Extract the (X, Y) coordinate from the center of the cell holding the provided text.  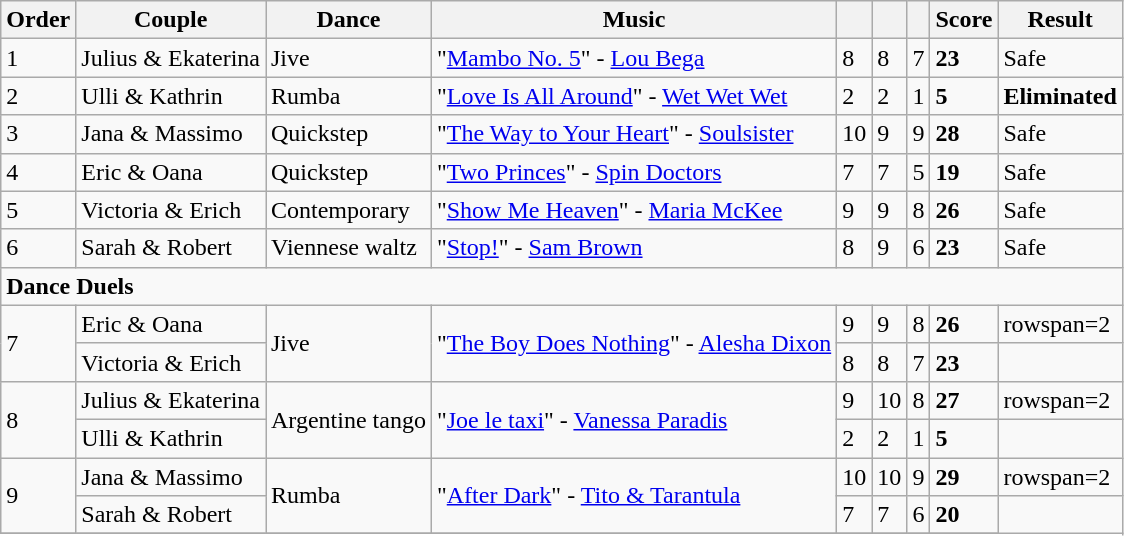
Contemporary (349, 210)
Dance (349, 20)
"Stop!" - Sam Brown (634, 248)
"The Boy Does Nothing" - Alesha Dixon (634, 343)
Order (38, 20)
Eliminated (1060, 96)
"Mambo No. 5" - Lou Bega (634, 58)
Result (1060, 20)
28 (964, 134)
27 (964, 400)
Music (634, 20)
Argentine tango (349, 419)
Viennese waltz (349, 248)
"Joe le taxi" - Vanessa Paradis (634, 419)
3 (38, 134)
"Show Me Heaven" - Maria McKee (634, 210)
"After Dark" - Tito & Tarantula (634, 496)
19 (964, 172)
4 (38, 172)
29 (964, 477)
"Love Is All Around" - Wet Wet Wet (634, 96)
Couple (171, 20)
"Two Princes" - Spin Doctors (634, 172)
Score (964, 20)
"The Way to Your Heart" - Soulsister (634, 134)
20 (964, 515)
Dance Duels (562, 286)
